Extract the (X, Y) coordinate from the center of the cell holding the provided text.  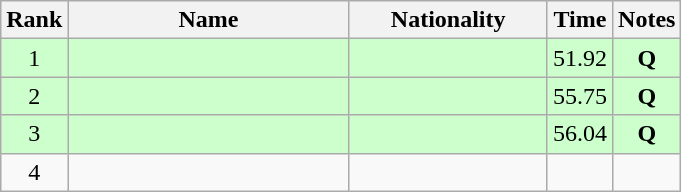
Time (580, 20)
Rank (34, 20)
Notes (647, 20)
1 (34, 58)
Nationality (448, 20)
4 (34, 172)
51.92 (580, 58)
2 (34, 96)
56.04 (580, 134)
55.75 (580, 96)
Name (208, 20)
3 (34, 134)
